Capture the cell that displays the provided text and extract its [X, Y] central coordinate. 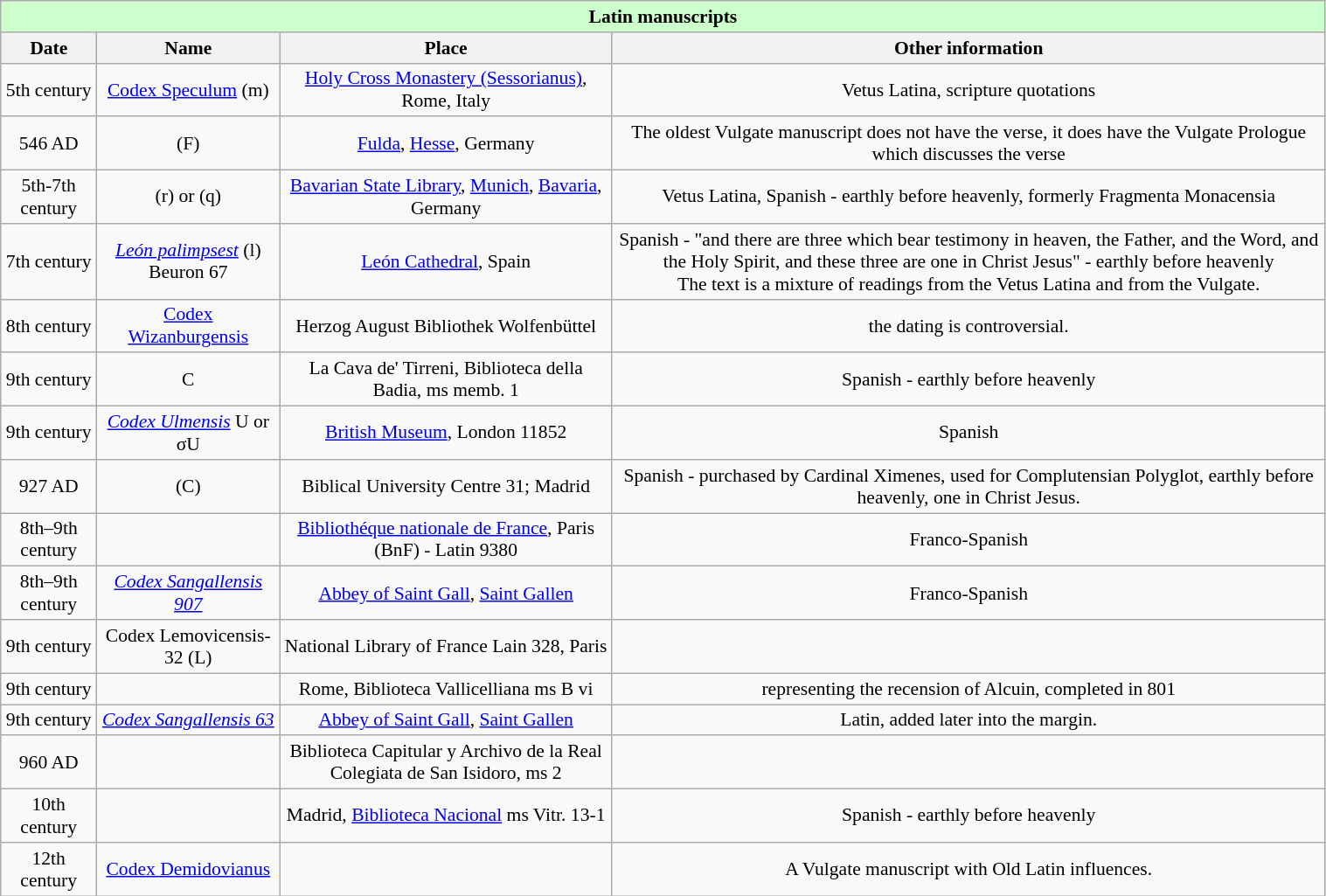
927 AD [49, 486]
Place [446, 48]
Codex Wizanburgensis [189, 325]
Name [189, 48]
Spanish [968, 434]
British Museum, London 11852 [446, 434]
(C) [189, 486]
Biblical University Centre 31; Madrid [446, 486]
10th century [49, 816]
Holy Cross Monastery (Sessorianus), Rome, Italy [446, 89]
C [189, 379]
A Vulgate manuscript with Old Latin influences. [968, 869]
8th century [49, 325]
Other information [968, 48]
representing the recension of Alcuin, completed in 801 [968, 689]
The oldest Vulgate manuscript does not have the verse, it does have the Vulgate Prologue which discusses the verse [968, 143]
Date [49, 48]
Vetus Latina, Spanish - earthly before heavenly, formerly Fragmenta Monacensia [968, 198]
Bavarian State Library, Munich, Bavaria, Germany [446, 198]
960 AD [49, 762]
Codex Sangallensis 907 [189, 593]
(F) [189, 143]
Codex Lemovicensis-32 (L) [189, 647]
546 AD [49, 143]
Fulda, Hesse, Germany [446, 143]
5th century [49, 89]
Codex Demidovianus [189, 869]
Codex Ulmensis U or σU [189, 434]
Spanish - purchased by Cardinal Ximenes, used for Complutensian Polyglot, earthly before heavenly, one in Christ Jesus. [968, 486]
(r) or (q) [189, 198]
7th century [49, 262]
National Library of France Lain 328, Paris [446, 647]
Rome, Biblioteca Vallicelliana ms B vi [446, 689]
Bibliothéque nationale de France, Paris (BnF) - Latin 9380 [446, 540]
Vetus Latina, scripture quotations [968, 89]
12th century [49, 869]
Biblioteca Capitular y Archivo de la Real Colegiata de San Isidoro, ms 2 [446, 762]
La Cava de' Tirreni, Biblioteca della Badia, ms memb. 1 [446, 379]
Latin manuscripts [663, 17]
Herzog August Bibliothek Wolfenbüttel [446, 325]
Madrid, Biblioteca Nacional ms Vitr. 13-1 [446, 816]
Codex Sangallensis 63 [189, 720]
León Cathedral, Spain [446, 262]
5th-7th century [49, 198]
León palimpsest (l) Beuron 67 [189, 262]
Latin, added later into the margin. [968, 720]
the dating is controversial. [968, 325]
Codex Speculum (m) [189, 89]
